Determine the [x, y] coordinate at the center of the cell enclosing the given text.  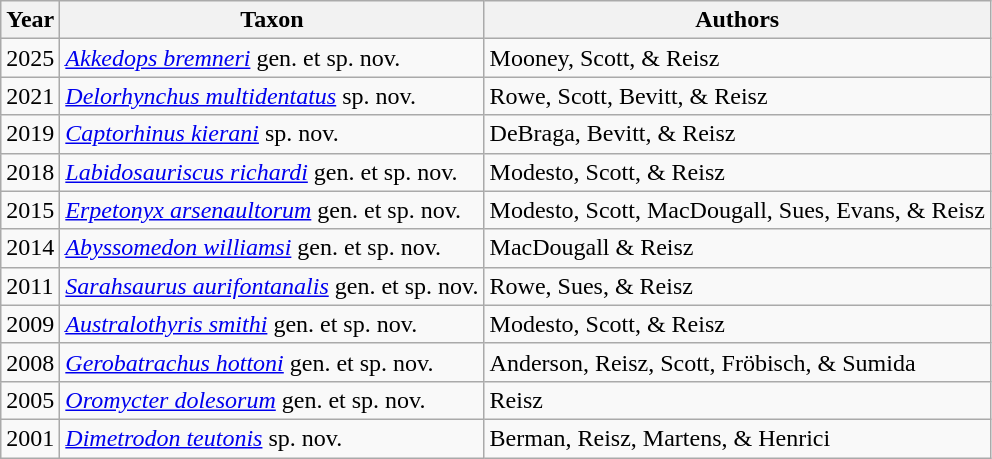
2021 [30, 96]
Reisz [737, 400]
Gerobatrachus hottoni gen. et sp. nov. [272, 362]
Rowe, Sues, & Reisz [737, 286]
2014 [30, 248]
Modesto, Scott, MacDougall, Sues, Evans, & Reisz [737, 210]
Australothyris smithi gen. et sp. nov. [272, 324]
MacDougall & Reisz [737, 248]
Delorhynchus multidentatus sp. nov. [272, 96]
Year [30, 20]
2008 [30, 362]
Labidosauriscus richardi gen. et sp. nov. [272, 172]
2009 [30, 324]
Erpetonyx arsenaultorum gen. et sp. nov. [272, 210]
Akkedops bremneri gen. et sp. nov. [272, 58]
2019 [30, 134]
Rowe, Scott, Bevitt, & Reisz [737, 96]
Dimetrodon teutonis sp. nov. [272, 438]
Mooney, Scott, & Reisz [737, 58]
2015 [30, 210]
Sarahsaurus aurifontanalis gen. et sp. nov. [272, 286]
Berman, Reisz, Martens, & Henrici [737, 438]
Captorhinus kierani sp. nov. [272, 134]
Taxon [272, 20]
2005 [30, 400]
DeBraga, Bevitt, & Reisz [737, 134]
2001 [30, 438]
Oromycter dolesorum gen. et sp. nov. [272, 400]
Anderson, Reisz, Scott, Fröbisch, & Sumida [737, 362]
Authors [737, 20]
2018 [30, 172]
2025 [30, 58]
2011 [30, 286]
Abyssomedon williamsi gen. et sp. nov. [272, 248]
